Search for the cell housing the specified text and yield its [x, y] center coordinate. 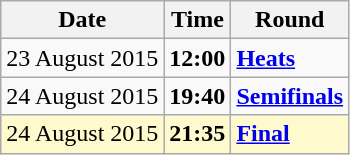
Date [82, 20]
Time [198, 20]
Semifinals [290, 96]
Round [290, 20]
23 August 2015 [82, 58]
Heats [290, 58]
19:40 [198, 96]
Final [290, 134]
21:35 [198, 134]
12:00 [198, 58]
